Extract the [X, Y] coordinate from the center of the cell holding the provided text.  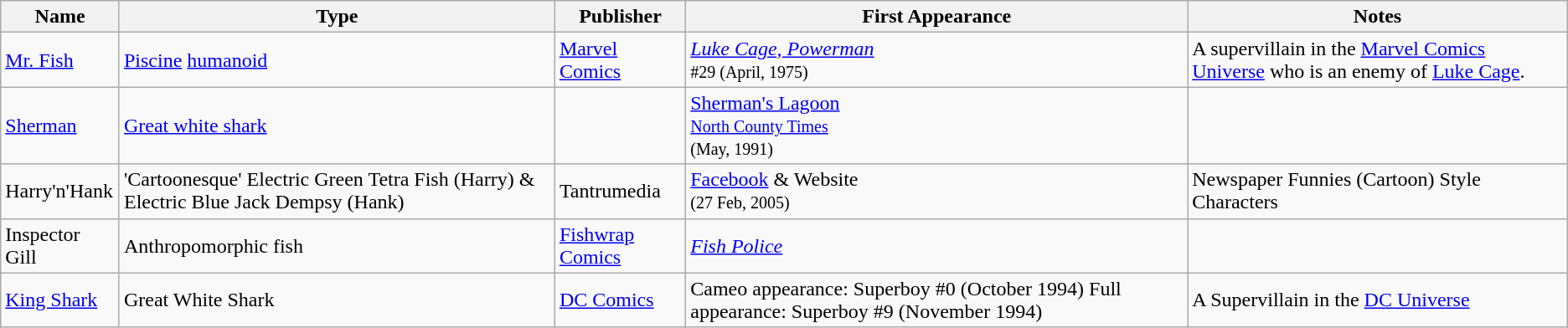
Inspector Gill [60, 246]
Fishwrap Comics [620, 246]
Name [60, 17]
Sherman [60, 126]
DC Comics [620, 300]
Anthropomorphic fish [337, 246]
A supervillain in the Marvel Comics Universe who is an enemy of Luke Cage. [1378, 60]
King Shark [60, 300]
Facebook & Website(27 Feb, 2005) [936, 191]
A Supervillain in the DC Universe [1378, 300]
Marvel Comics [620, 60]
Cameo appearance: Superboy #0 (October 1994) Full appearance: Superboy #9 (November 1994) [936, 300]
Mr. Fish [60, 60]
Harry'n'Hank [60, 191]
Piscine humanoid [337, 60]
Type [337, 17]
Great white shark [337, 126]
First Appearance [936, 17]
Sherman's Lagoon North County Times (May, 1991) [936, 126]
Great White Shark [337, 300]
Publisher [620, 17]
Newspaper Funnies (Cartoon) Style Characters [1378, 191]
Fish Police [936, 246]
'Cartoonesque' Electric Green Tetra Fish (Harry) & Electric Blue Jack Dempsy (Hank) [337, 191]
Luke Cage, Powerman #29 (April, 1975) [936, 60]
Notes [1378, 17]
Tantrumedia [620, 191]
